Pinpoint the cell where the given text exists, returning its (X, Y) midpoint coordinate. 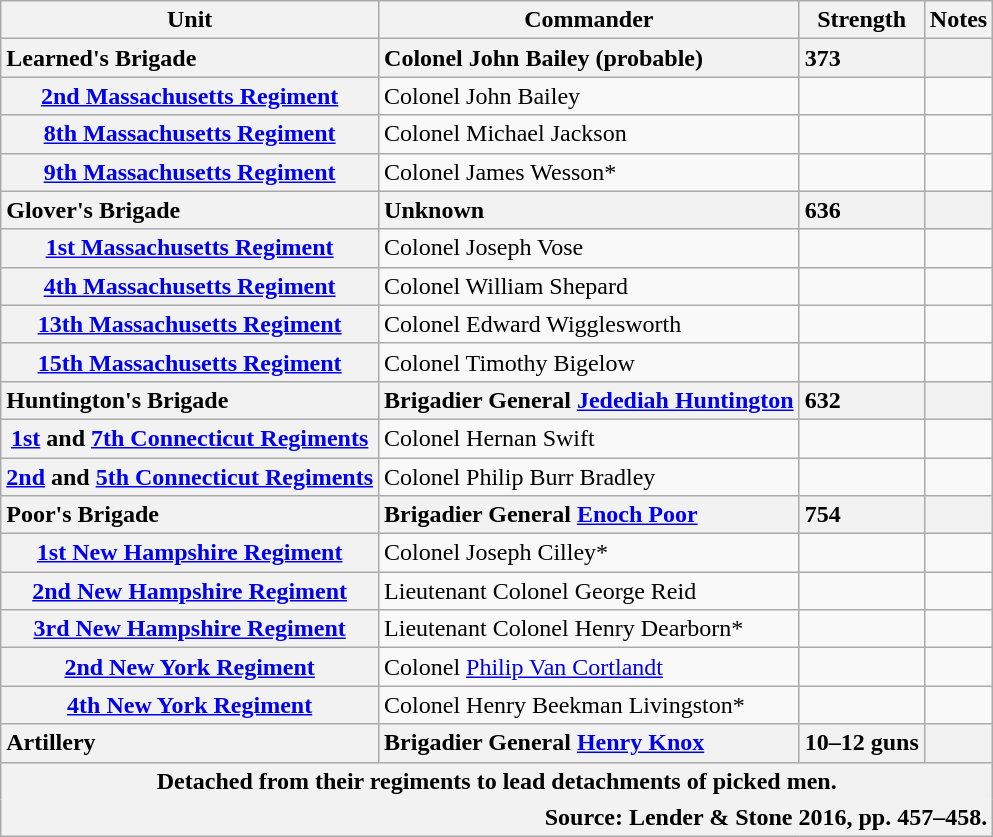
10–12 guns (862, 743)
632 (862, 400)
Brigadier General Jedediah Huntington (590, 400)
Lieutenant Colonel Henry Dearborn* (590, 629)
Colonel Hernan Swift (590, 438)
1st New Hampshire Regiment (190, 553)
Learned's Brigade (190, 58)
Colonel William Shepard (590, 286)
2nd and 5th Connecticut Regiments (190, 477)
Notes (958, 20)
Lieutenant Colonel George Reid (590, 591)
Brigadier General Enoch Poor (590, 515)
Colonel Edward Wigglesworth (590, 324)
Brigadier General Henry Knox (590, 743)
Huntington's Brigade (190, 400)
Detached from their regiments to lead detachments of picked men. (497, 780)
Colonel John Bailey (probable) (590, 58)
Unknown (590, 210)
8th Massachusetts Regiment (190, 134)
Colonel Philip Van Cortlandt (590, 667)
Colonel James Wesson* (590, 172)
373 (862, 58)
Colonel Timothy Bigelow (590, 362)
15th Massachusetts Regiment (190, 362)
2nd New Hampshire Regiment (190, 591)
4th New York Regiment (190, 705)
Source: Lender & Stone 2016, pp. 457–458. (497, 818)
Artillery (190, 743)
Colonel Joseph Cilley* (590, 553)
Colonel Henry Beekman Livingston* (590, 705)
2nd Massachusetts Regiment (190, 96)
754 (862, 515)
Commander (590, 20)
1st Massachusetts Regiment (190, 248)
Glover's Brigade (190, 210)
Colonel Michael Jackson (590, 134)
Unit (190, 20)
4th Massachusetts Regiment (190, 286)
1st and 7th Connecticut Regiments (190, 438)
Poor's Brigade (190, 515)
2nd New York Regiment (190, 667)
Strength (862, 20)
Colonel Joseph Vose (590, 248)
9th Massachusetts Regiment (190, 172)
636 (862, 210)
Colonel John Bailey (590, 96)
3rd New Hampshire Regiment (190, 629)
Colonel Philip Burr Bradley (590, 477)
13th Massachusetts Regiment (190, 324)
